For the text-containing cell, return its midpoint in [X, Y] coordinate format. 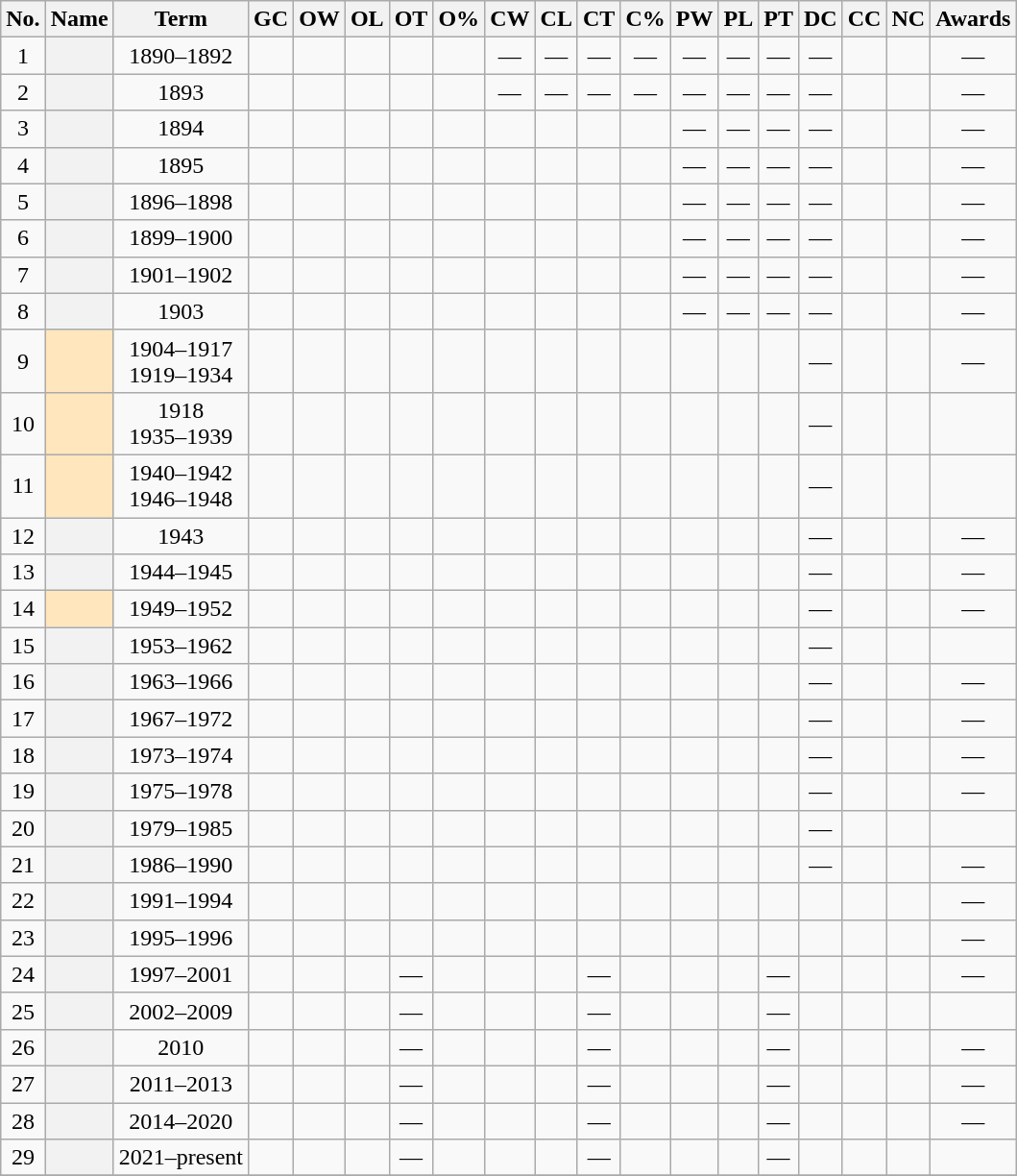
25 [23, 1011]
CT [598, 19]
CC [864, 19]
2010 [181, 1047]
22 [23, 901]
OW [320, 19]
2011–2013 [181, 1084]
O% [459, 19]
1953–1962 [181, 646]
1973–1974 [181, 755]
18 [23, 755]
17 [23, 719]
1986–1990 [181, 865]
1904–19171919–1934 [181, 361]
1901–1902 [181, 275]
1894 [181, 129]
1944–1945 [181, 573]
11 [23, 486]
NC [908, 19]
2021–present [181, 1158]
16 [23, 682]
3 [23, 129]
1997–2001 [181, 974]
24 [23, 974]
1893 [181, 92]
No. [23, 19]
20 [23, 828]
1895 [181, 165]
12 [23, 535]
2 [23, 92]
19 [23, 792]
CW [510, 19]
14 [23, 609]
1940–19421946–1948 [181, 486]
1995–1996 [181, 938]
CL [556, 19]
1963–1966 [181, 682]
1899–1900 [181, 238]
1896–1898 [181, 202]
1991–1994 [181, 901]
19181935–1939 [181, 423]
21 [23, 865]
Name [79, 19]
OL [367, 19]
PT [779, 19]
13 [23, 573]
29 [23, 1158]
OT [411, 19]
28 [23, 1121]
27 [23, 1084]
Awards [974, 19]
6 [23, 238]
1 [23, 56]
5 [23, 202]
DC [820, 19]
1943 [181, 535]
PW [694, 19]
1975–1978 [181, 792]
1903 [181, 311]
23 [23, 938]
15 [23, 646]
1890–1892 [181, 56]
8 [23, 311]
GC [271, 19]
1979–1985 [181, 828]
2014–2020 [181, 1121]
4 [23, 165]
2002–2009 [181, 1011]
10 [23, 423]
PL [739, 19]
9 [23, 361]
1949–1952 [181, 609]
C% [645, 19]
1967–1972 [181, 719]
Term [181, 19]
26 [23, 1047]
7 [23, 275]
